Return the (X, Y) coordinate for the center point of the cell that contains the specified text.  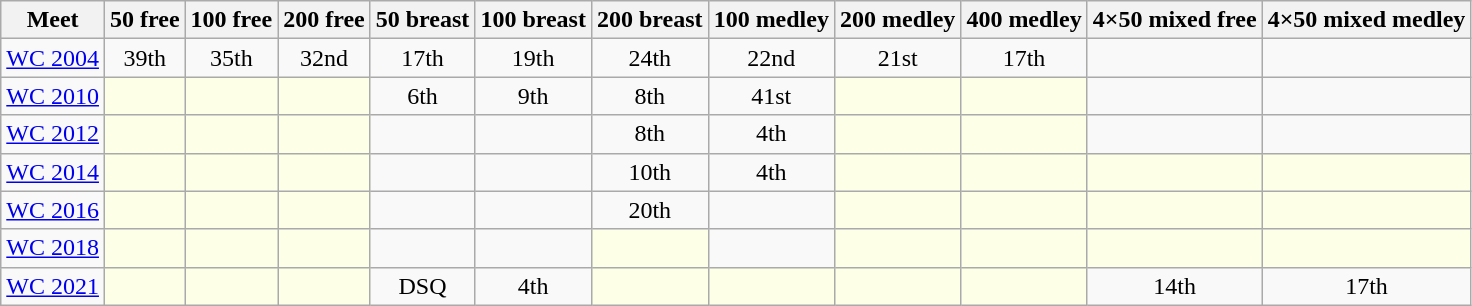
32nd (324, 58)
4×50 mixed medley (1366, 20)
14th (1174, 286)
19th (534, 58)
20th (650, 210)
200 medley (897, 20)
WC 2021 (53, 286)
WC 2014 (53, 172)
4×50 mixed free (1174, 20)
DSQ (422, 286)
39th (144, 58)
35th (232, 58)
WC 2016 (53, 210)
Meet (53, 20)
41st (771, 96)
22nd (771, 58)
200 free (324, 20)
21st (897, 58)
10th (650, 172)
400 medley (1024, 20)
50 breast (422, 20)
50 free (144, 20)
9th (534, 96)
6th (422, 96)
100 medley (771, 20)
24th (650, 58)
WC 2010 (53, 96)
100 free (232, 20)
WC 2004 (53, 58)
WC 2012 (53, 134)
100 breast (534, 20)
WC 2018 (53, 248)
200 breast (650, 20)
